Pinpoint the cell where the given text exists, returning its [X, Y] midpoint coordinate. 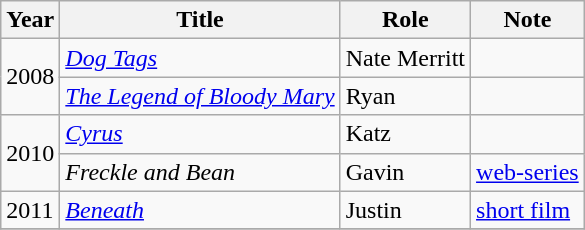
2008 [30, 77]
Freckle and Bean [200, 172]
The Legend of Bloody Mary [200, 96]
2011 [30, 210]
web-series [528, 172]
Justin [405, 210]
Cyrus [200, 134]
Ryan [405, 96]
Gavin [405, 172]
Year [30, 20]
Beneath [200, 210]
Role [405, 20]
Katz [405, 134]
Title [200, 20]
Nate Merritt [405, 58]
Dog Tags [200, 58]
Note [528, 20]
short film [528, 210]
2010 [30, 153]
